Pinpoint the cell where the given text exists, returning its (x, y) midpoint coordinate. 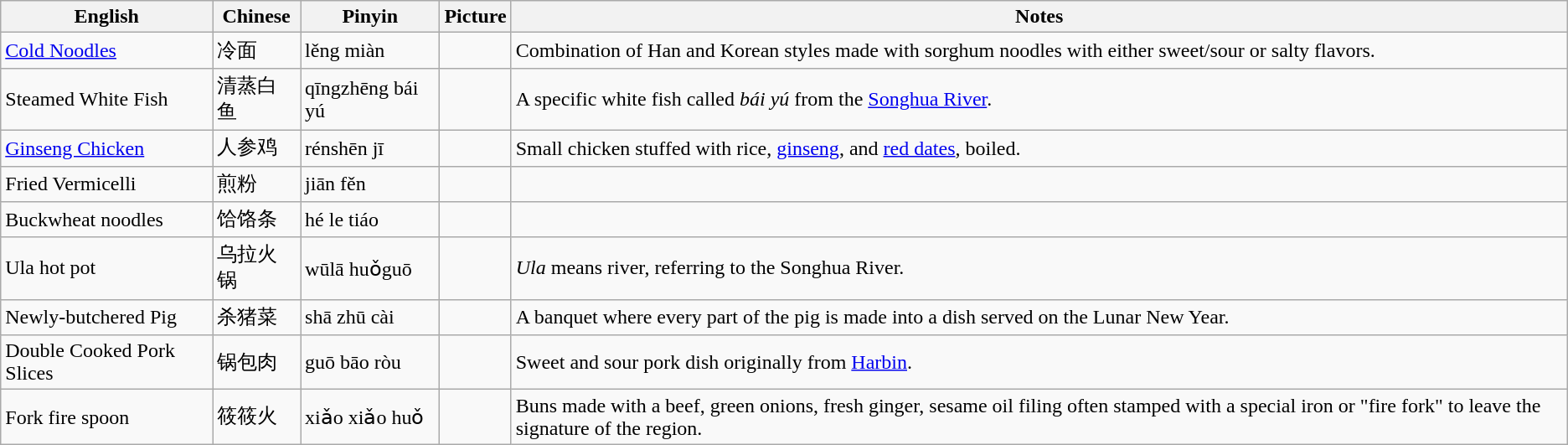
A specific white fish called bái yú from the Songhua River. (1039, 99)
冷面 (256, 50)
Double Cooked Pork Slices (107, 362)
Newly-butchered Pig (107, 317)
Notes (1039, 17)
饸饹条 (256, 220)
rénshēn jī (370, 147)
乌拉火锅 (256, 268)
xiǎo xiǎo huǒ (370, 417)
锅包肉 (256, 362)
hé le tiáo (370, 220)
English (107, 17)
Pinyin (370, 17)
杀猪菜 (256, 317)
A banquet where every part of the pig is made into a dish served on the Lunar New Year. (1039, 317)
guō bāo ròu (370, 362)
Fork fire spoon (107, 417)
Small chicken stuffed with rice, ginseng, and red dates, boiled. (1039, 147)
Buckwheat noodles (107, 220)
人参鸡 (256, 147)
Sweet and sour pork dish originally from Harbin. (1039, 362)
Chinese (256, 17)
Cold Noodles (107, 50)
Ula means river, referring to the Songhua River. (1039, 268)
Combination of Han and Korean styles made with sorghum noodles with either sweet/sour or salty flavors. (1039, 50)
wūlā huǒguō (370, 268)
筱筱火 (256, 417)
Ula hot pot (107, 268)
Picture (476, 17)
清蒸白鱼 (256, 99)
煎粉 (256, 184)
lěng miàn (370, 50)
shā zhū cài (370, 317)
Fried Vermicelli (107, 184)
Ginseng Chicken (107, 147)
qīngzhēng bái yú (370, 99)
Steamed White Fish (107, 99)
jiān fěn (370, 184)
